Detect which cell encompasses the target text, then output its [x, y] center coordinate. 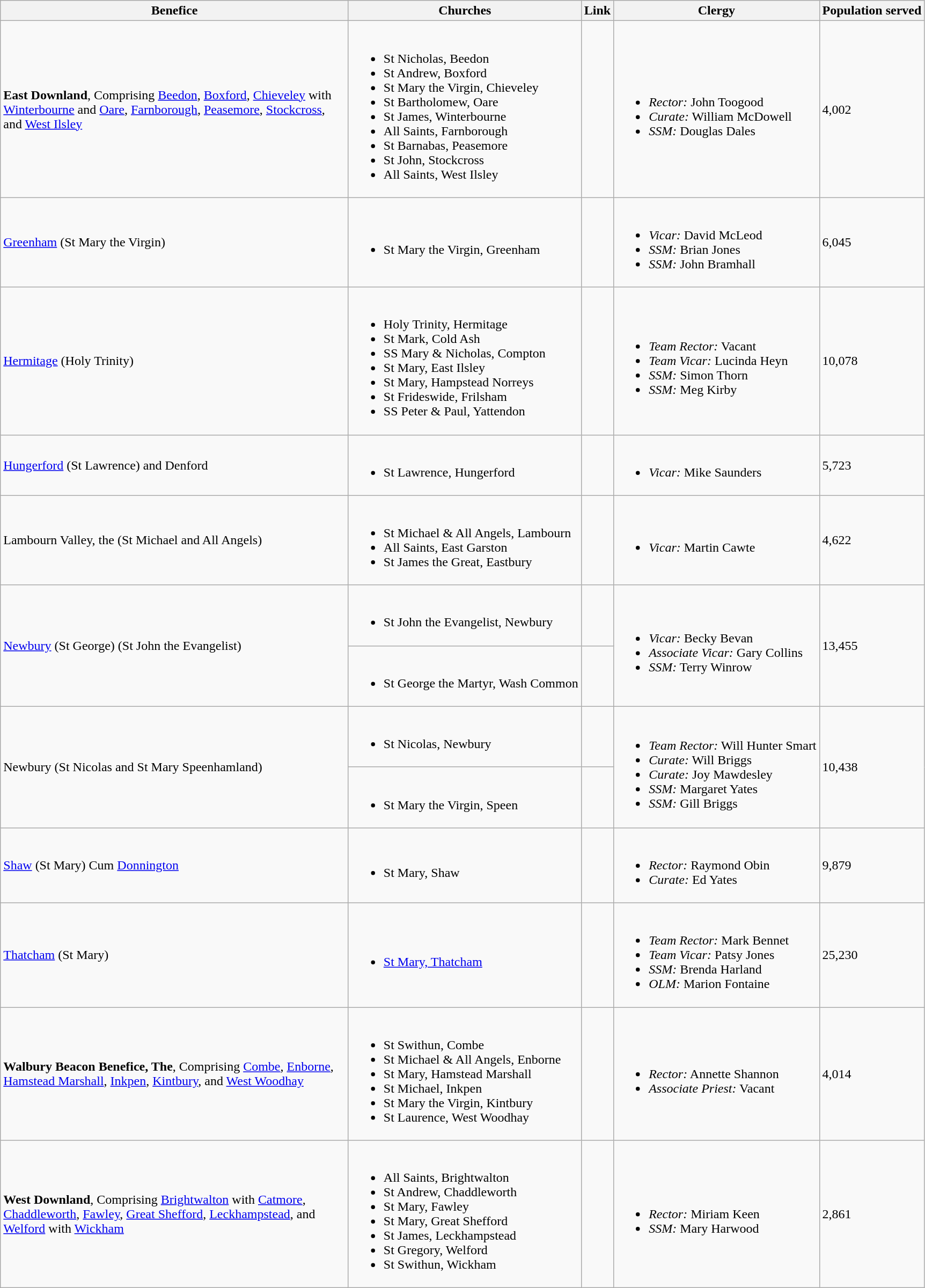
St Lawrence, Hungerford [465, 465]
St Mary the Virgin, Speen [465, 797]
Rector: Raymond ObinCurate: Ed Yates [717, 865]
Shaw (St Mary) Cum Donnington [175, 865]
St Mary the Virgin, Greenham [465, 243]
Population served [872, 11]
Vicar: David McLeodSSM: Brian JonesSSM: John Bramhall [717, 243]
13,455 [872, 646]
6,045 [872, 243]
Vicar: Becky BevanAssociate Vicar: Gary CollinsSSM: Terry Winrow [717, 646]
West Downland, Comprising Brightwalton with Catmore, Chaddleworth, Fawley, Great Shefford, Leckhampstead, and Welford with Wickham [175, 1214]
25,230 [872, 955]
Newbury (St Nicolas and St Mary Speenhamland) [175, 767]
Churches [465, 11]
Thatcham (St Mary) [175, 955]
Link [597, 11]
10,078 [872, 361]
All Saints, BrightwaltonSt Andrew, ChaddleworthSt Mary, FawleySt Mary, Great SheffordSt James, LeckhampsteadSt Gregory, WelfordSt Swithun, Wickham [465, 1214]
Lambourn Valley, the (St Michael and All Angels) [175, 540]
4,014 [872, 1073]
Team Rector: VacantTeam Vicar: Lucinda HeynSSM: Simon ThornSSM: Meg Kirby [717, 361]
St Swithun, CombeSt Michael & All Angels, EnborneSt Mary, Hamstead MarshallSt Michael, InkpenSt Mary the Virgin, KintburySt Laurence, West Woodhay [465, 1073]
Greenham (St Mary the Virgin) [175, 243]
St Michael & All Angels, LambournAll Saints, East GarstonSt James the Great, Eastbury [465, 540]
Hermitage (Holy Trinity) [175, 361]
St George the Martyr, Wash Common [465, 676]
Vicar: Mike Saunders [717, 465]
St Nicolas, Newbury [465, 736]
4,622 [872, 540]
Vicar: Martin Cawte [717, 540]
9,879 [872, 865]
Clergy [717, 11]
4,002 [872, 109]
Hungerford (St Lawrence) and Denford [175, 465]
St John the Evangelist, Newbury [465, 615]
Rector: Miriam KeenSSM: Mary Harwood [717, 1214]
2,861 [872, 1214]
Walbury Beacon Benefice, The, Comprising Combe, Enborne, Hamstead Marshall, Inkpen, Kintbury, and West Woodhay [175, 1073]
St Mary, Shaw [465, 865]
Benefice [175, 11]
Team Rector: Mark BennetTeam Vicar: Patsy JonesSSM: Brenda HarlandOLM: Marion Fontaine [717, 955]
Team Rector: Will Hunter SmartCurate: Will BriggsCurate: Joy MawdesleySSM: Margaret YatesSSM: Gill Briggs [717, 767]
St Mary, Thatcham [465, 955]
Rector: Annette ShannonAssociate Priest: Vacant [717, 1073]
Rector: John ToogoodCurate: William McDowellSSM: Douglas Dales [717, 109]
Newbury (St George) (St John the Evangelist) [175, 646]
5,723 [872, 465]
10,438 [872, 767]
East Downland, Comprising Beedon, Boxford, Chieveley with Winterbourne and Oare, Farnborough, Peasemore, Stockcross, and West Ilsley [175, 109]
